Scan for the cell matching the given text and deliver its [X, Y] coordinate at center. 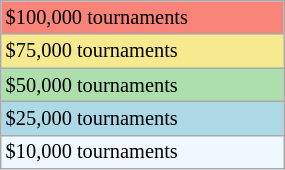
$100,000 tournaments [142, 17]
$10,000 tournaments [142, 152]
$50,000 tournaments [142, 85]
$25,000 tournaments [142, 118]
$75,000 tournaments [142, 51]
